Return the [X, Y] coordinate for the center point of the cell that contains the specified text.  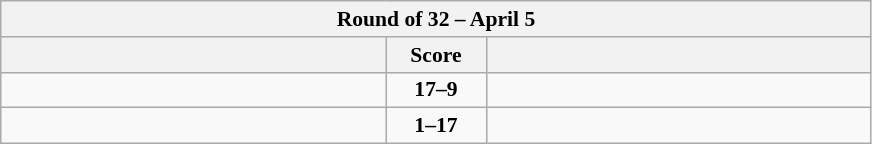
Score [436, 55]
Round of 32 – April 5 [436, 19]
1–17 [436, 126]
17–9 [436, 90]
